Capture the cell that displays the provided text and extract its [x, y] central coordinate. 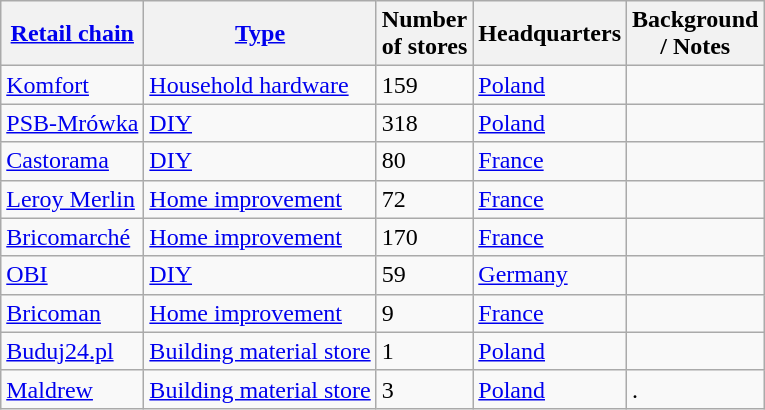
Komfort [72, 85]
Type [260, 34]
Leroy Merlin [72, 199]
3 [424, 389]
Maldrew [72, 389]
PSB-Mrówka [72, 123]
. [696, 389]
9 [424, 313]
Castorama [72, 161]
Retail chain [72, 34]
170 [424, 237]
Bricoman [72, 313]
318 [424, 123]
80 [424, 161]
Headquarters [550, 34]
159 [424, 85]
Bricomarché [72, 237]
Numberof stores [424, 34]
59 [424, 275]
Germany [550, 275]
OBI [72, 275]
72 [424, 199]
Background/ Notes [696, 34]
1 [424, 351]
Household hardware [260, 85]
Buduj24.pl [72, 351]
